Scan for the cell matching the given text and deliver its (X, Y) coordinate at center. 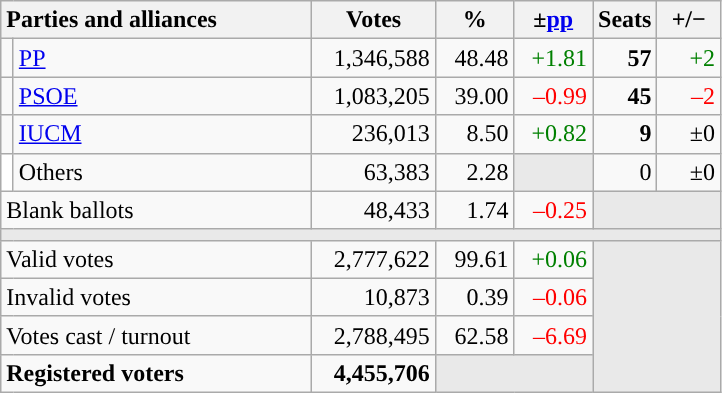
±pp (554, 20)
2.28 (474, 172)
Parties and alliances (156, 20)
0 (624, 172)
–0.06 (554, 297)
–0.99 (554, 96)
+0.82 (554, 134)
Invalid votes (156, 297)
+0.06 (554, 259)
PP (162, 58)
48.48 (474, 58)
0.39 (474, 297)
+2 (689, 58)
48,433 (374, 210)
IUCM (162, 134)
9 (624, 134)
10,873 (374, 297)
–0.25 (554, 210)
Registered voters (156, 373)
99.61 (474, 259)
Votes (374, 20)
2,788,495 (374, 335)
Others (162, 172)
1.74 (474, 210)
39.00 (474, 96)
4,455,706 (374, 373)
45 (624, 96)
1,346,588 (374, 58)
Seats (624, 20)
Blank ballots (156, 210)
Valid votes (156, 259)
Votes cast / turnout (156, 335)
1,083,205 (374, 96)
+1.81 (554, 58)
8.50 (474, 134)
2,777,622 (374, 259)
62.58 (474, 335)
+/− (689, 20)
–6.69 (554, 335)
PSOE (162, 96)
63,383 (374, 172)
% (474, 20)
236,013 (374, 134)
–2 (689, 96)
57 (624, 58)
